Search for the cell housing the specified text and yield its (X, Y) center coordinate. 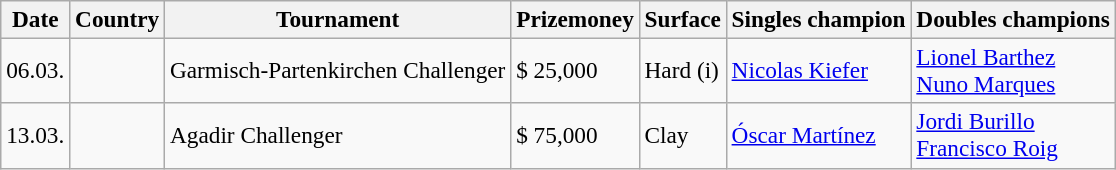
Garmisch-Partenkirchen Challenger (338, 70)
13.03. (36, 136)
Clay (682, 136)
Óscar Martínez (818, 136)
Date (36, 19)
Tournament (338, 19)
$ 25,000 (575, 70)
Jordi Burillo Francisco Roig (1013, 136)
Lionel Barthez Nuno Marques (1013, 70)
06.03. (36, 70)
Country (118, 19)
Agadir Challenger (338, 136)
Surface (682, 19)
Singles champion (818, 19)
Doubles champions (1013, 19)
Prizemoney (575, 19)
Nicolas Kiefer (818, 70)
Hard (i) (682, 70)
$ 75,000 (575, 136)
